Find where the given text appears and provide that cell's center as [x, y] coordinate. 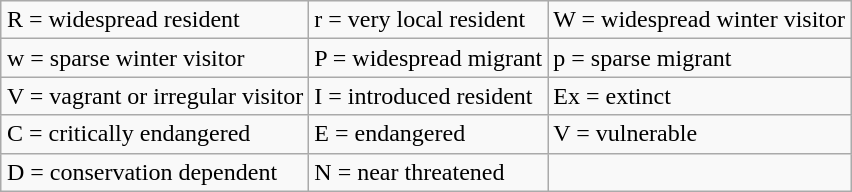
V = vulnerable [700, 134]
N = near threatened [428, 172]
I = introduced resident [428, 96]
w = sparse winter visitor [154, 58]
E = endangered [428, 134]
V = vagrant or irregular visitor [154, 96]
p = sparse migrant [700, 58]
R = widespread resident [154, 20]
W = widespread winter visitor [700, 20]
P = widespread migrant [428, 58]
Ex = extinct [700, 96]
r = very local resident [428, 20]
C = critically endangered [154, 134]
D = conservation dependent [154, 172]
